Find where the given text appears and provide that cell's center as (x, y) coordinate. 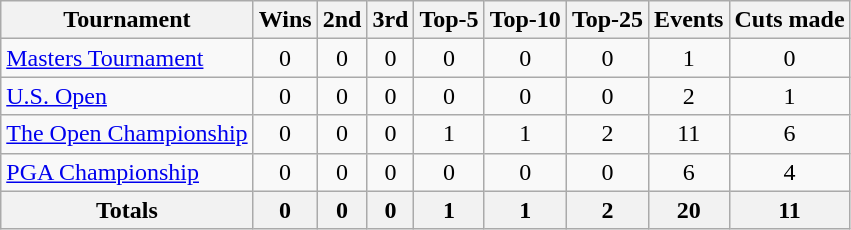
Events (689, 20)
2nd (342, 20)
Wins (285, 20)
Tournament (127, 20)
Totals (127, 210)
3rd (390, 20)
20 (689, 210)
Cuts made (790, 20)
4 (790, 172)
PGA Championship (127, 172)
U.S. Open (127, 96)
Masters Tournament (127, 58)
Top-5 (449, 20)
Top-25 (607, 20)
Top-10 (525, 20)
The Open Championship (127, 134)
